Identify which cell holds the provided text, then report its (X, Y) central coordinate. 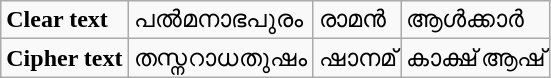
പല്‍മനാഭപുരം (220, 20)
തസ്നറാധതുഷം (220, 58)
രാമന്‍ (357, 20)
Clear text (64, 20)
ഷാനമ് (357, 58)
കാക്ഷ് ആഷ് (476, 58)
ആള്‍ക്കാര്‍ (476, 20)
Cipher text (64, 58)
